Locate the cell with the specified text and output its [X, Y] center coordinate. 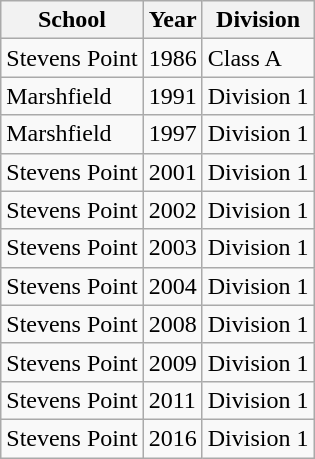
Year [172, 20]
Class A [258, 58]
2011 [172, 400]
2016 [172, 438]
2001 [172, 172]
2003 [172, 248]
2008 [172, 324]
1986 [172, 58]
2002 [172, 210]
2004 [172, 286]
1997 [172, 134]
1991 [172, 96]
School [72, 20]
Division [258, 20]
2009 [172, 362]
